Return the [X, Y] coordinate for the center point of the cell that contains the specified text.  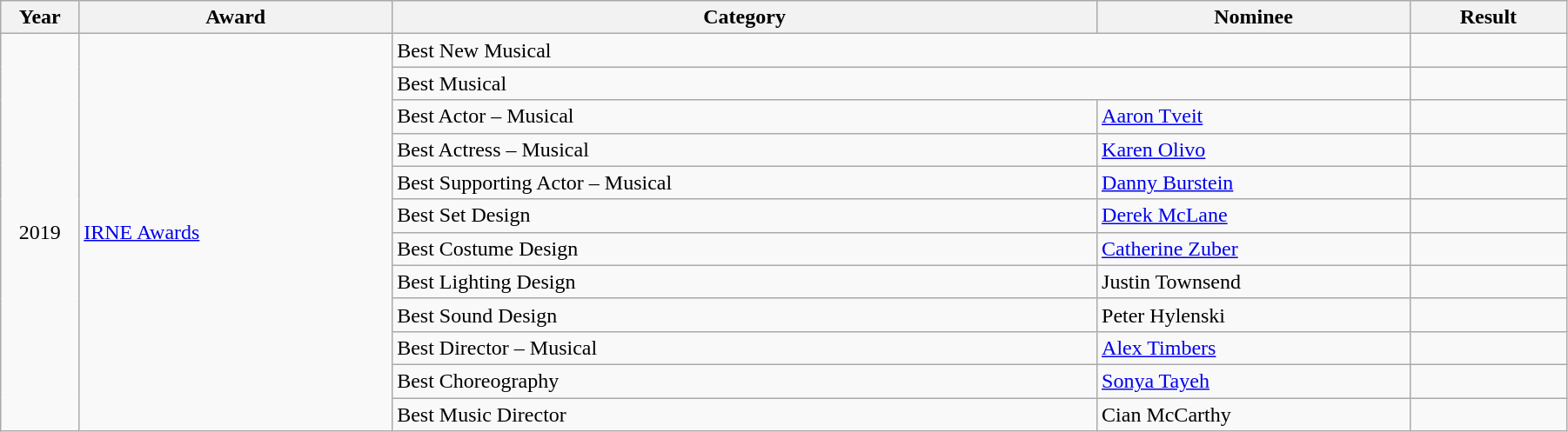
Best New Musical [901, 50]
Best Music Director [745, 415]
Best Choreography [745, 381]
IRNE Awards [236, 233]
Justin Townsend [1254, 282]
Best Supporting Actor – Musical [745, 183]
Best Lighting Design [745, 282]
Karen Olivo [1254, 150]
Cian McCarthy [1254, 415]
Result [1488, 17]
Danny Burstein [1254, 183]
Award [236, 17]
Peter Hylenski [1254, 315]
Category [745, 17]
Year [40, 17]
Best Actor – Musical [745, 116]
Best Set Design [745, 216]
Catherine Zuber [1254, 249]
Best Actress – Musical [745, 150]
Nominee [1254, 17]
Alex Timbers [1254, 348]
Best Sound Design [745, 315]
Sonya Tayeh [1254, 381]
Best Musical [901, 83]
Best Costume Design [745, 249]
2019 [40, 233]
Aaron Tveit [1254, 116]
Best Director – Musical [745, 348]
Derek McLane [1254, 216]
